Pinpoint the cell where the given text exists, returning its [x, y] midpoint coordinate. 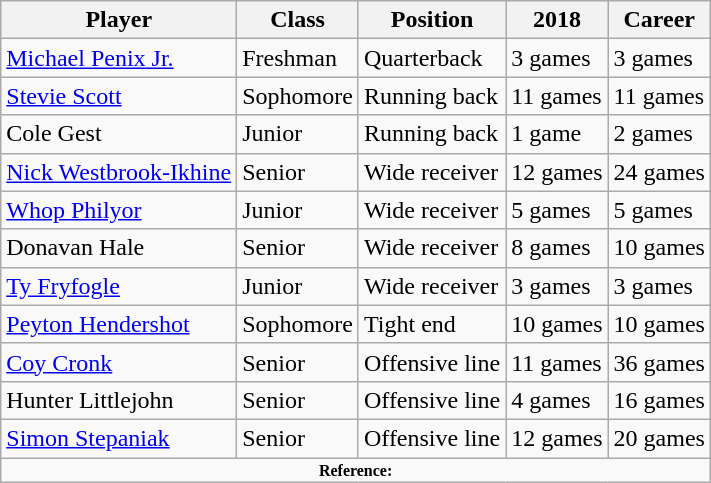
Class [298, 20]
4 games [557, 400]
Ty Fryfogle [119, 286]
Tight end [432, 324]
36 games [659, 362]
Coy Cronk [119, 362]
Cole Gest [119, 134]
Freshman [298, 58]
Whop Philyor [119, 210]
2 games [659, 134]
24 games [659, 172]
Quarterback [432, 58]
Peyton Hendershot [119, 324]
8 games [557, 248]
Career [659, 20]
Player [119, 20]
16 games [659, 400]
Nick Westbrook-Ikhine [119, 172]
Michael Penix Jr. [119, 58]
Hunter Littlejohn [119, 400]
2018 [557, 20]
20 games [659, 438]
Donavan Hale [119, 248]
Simon Stepaniak [119, 438]
Reference: [356, 470]
Stevie Scott [119, 96]
1 game [557, 134]
Position [432, 20]
